Return the [X, Y] coordinate for the center point of the cell that contains the specified text.  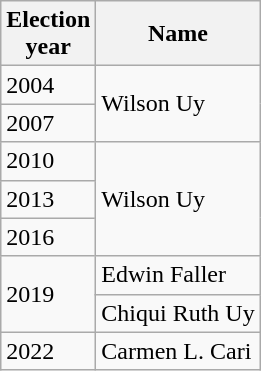
2007 [48, 123]
2004 [48, 85]
Name [178, 34]
2019 [48, 294]
2022 [48, 351]
2010 [48, 161]
Electionyear [48, 34]
2016 [48, 237]
Carmen L. Cari [178, 351]
2013 [48, 199]
Chiqui Ruth Uy [178, 313]
Edwin Faller [178, 275]
